Identify which cell holds the provided text, then report its (X, Y) central coordinate. 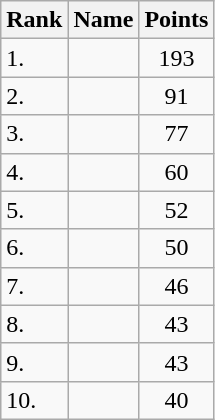
46 (176, 286)
10. (34, 400)
3. (34, 134)
5. (34, 210)
50 (176, 248)
4. (34, 172)
Name (104, 20)
6. (34, 248)
Rank (34, 20)
7. (34, 286)
8. (34, 324)
91 (176, 96)
193 (176, 58)
Points (176, 20)
2. (34, 96)
77 (176, 134)
1. (34, 58)
52 (176, 210)
40 (176, 400)
9. (34, 362)
60 (176, 172)
